From the cell containing the given text, extract its center point as (X, Y) coordinate. 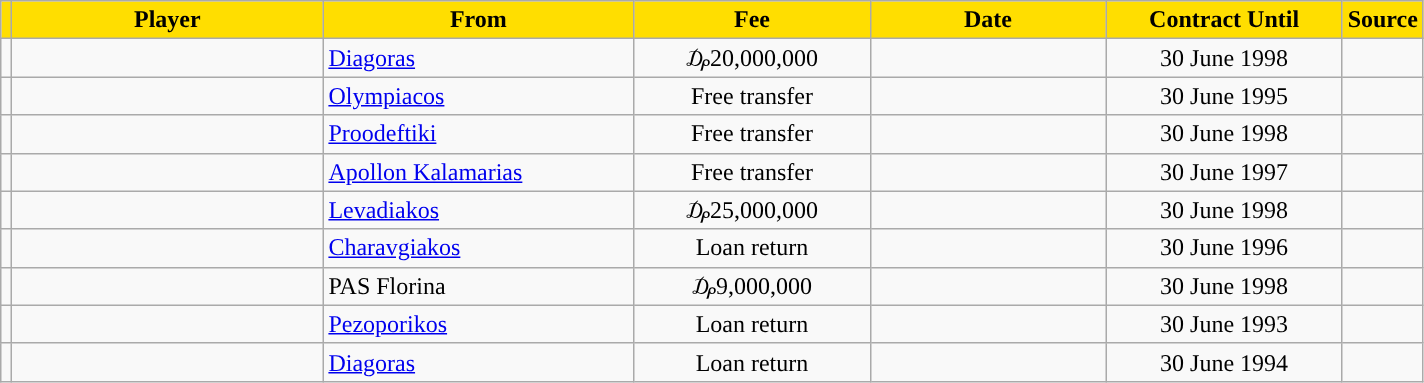
30 June 1993 (1224, 324)
Date (988, 20)
₯25,000,000 (752, 210)
₯20,000,000 (752, 58)
PAS Florina (478, 286)
₯9,000,000 (752, 286)
Fee (752, 20)
Olympiacos (478, 96)
Levadiakos (478, 210)
30 June 1994 (1224, 362)
From (478, 20)
Player (168, 20)
Charavgiakos (478, 248)
Proodeftiki (478, 134)
Apollon Kalamarias (478, 172)
30 June 1996 (1224, 248)
30 June 1995 (1224, 96)
Pezoporikos (478, 324)
Contract Until (1224, 20)
30 June 1997 (1224, 172)
Source (1382, 20)
